Identify which cell holds the provided text, then report its (x, y) central coordinate. 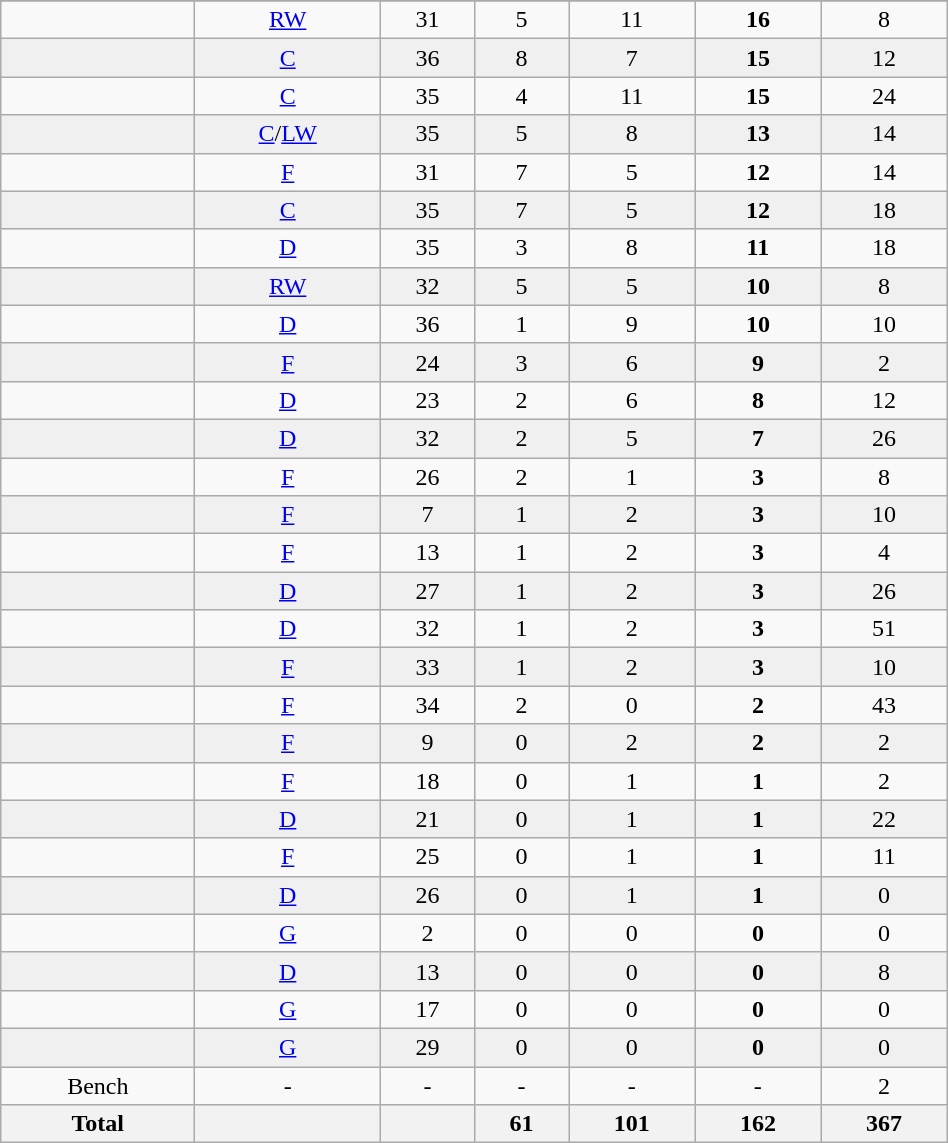
21 (428, 819)
43 (884, 705)
367 (884, 1124)
Bench (98, 1085)
22 (884, 819)
33 (428, 667)
16 (758, 20)
101 (632, 1124)
34 (428, 705)
C/LW (288, 134)
25 (428, 857)
23 (428, 400)
27 (428, 591)
61 (522, 1124)
Total (98, 1124)
162 (758, 1124)
29 (428, 1047)
51 (884, 629)
17 (428, 1009)
